Find where the given text appears and provide that cell's center as [x, y] coordinate. 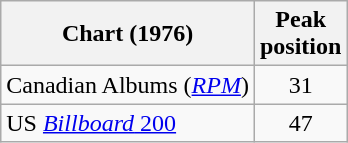
Canadian Albums (RPM) [128, 85]
US Billboard 200 [128, 123]
Peakposition [300, 34]
47 [300, 123]
Chart (1976) [128, 34]
31 [300, 85]
